Return the [x, y] coordinate for the center point of the cell that contains the specified text.  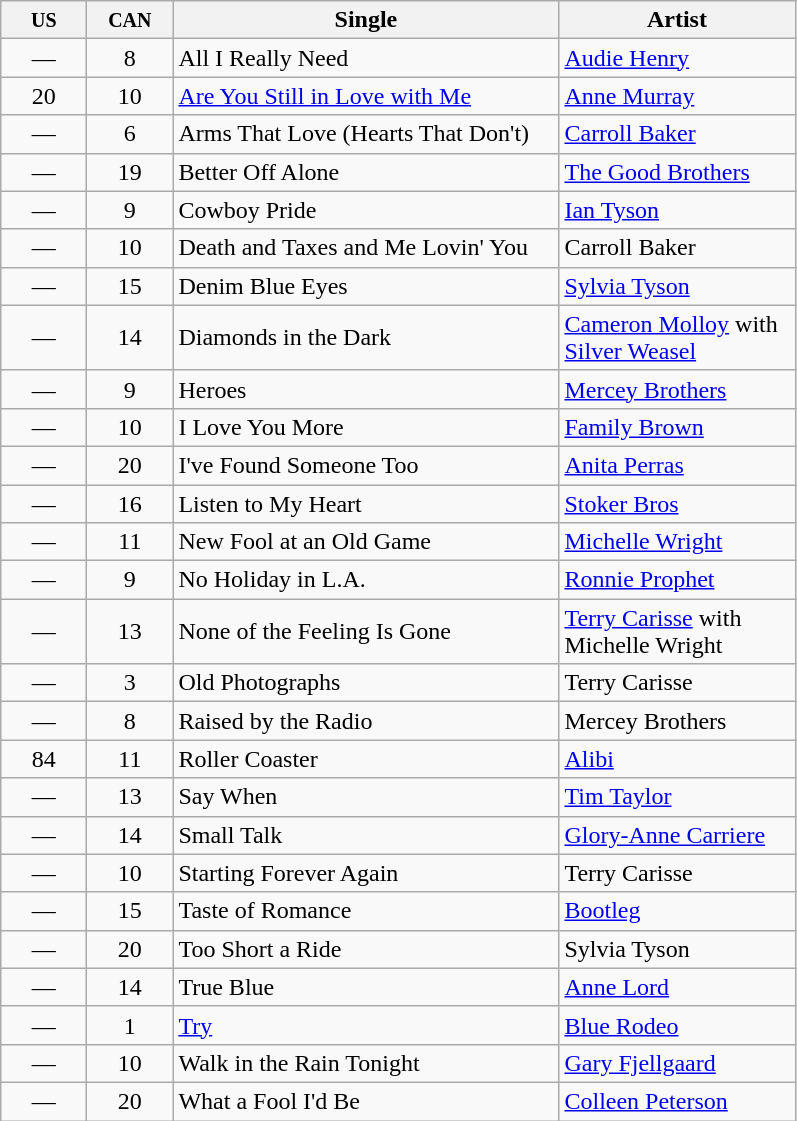
Tim Taylor [677, 797]
Listen to My Heart [366, 503]
US [44, 20]
Arms That Love (Hearts That Don't) [366, 134]
Ian Tyson [677, 210]
All I Really Need [366, 58]
Anita Perras [677, 465]
Diamonds in the Dark [366, 338]
I've Found Someone Too [366, 465]
Single [366, 20]
Starting Forever Again [366, 873]
Old Photographs [366, 683]
Terry Carisse with Michelle Wright [677, 632]
True Blue [366, 987]
Cameron Molloy with Silver Weasel [677, 338]
Small Talk [366, 835]
Death and Taxes and Me Lovin' You [366, 248]
CAN [130, 20]
I Love You More [366, 427]
84 [44, 759]
Family Brown [677, 427]
What a Fool I'd Be [366, 1101]
3 [130, 683]
Blue Rodeo [677, 1025]
Michelle Wright [677, 542]
Stoker Bros [677, 503]
Are You Still in Love with Me [366, 96]
Anne Murray [677, 96]
Heroes [366, 389]
Try [366, 1025]
Say When [366, 797]
Cowboy Pride [366, 210]
Audie Henry [677, 58]
19 [130, 172]
Walk in the Rain Tonight [366, 1063]
Colleen Peterson [677, 1101]
Anne Lord [677, 987]
16 [130, 503]
Denim Blue Eyes [366, 286]
Better Off Alone [366, 172]
Glory-Anne Carriere [677, 835]
Alibi [677, 759]
No Holiday in L.A. [366, 580]
None of the Feeling Is Gone [366, 632]
Ronnie Prophet [677, 580]
Artist [677, 20]
1 [130, 1025]
Too Short a Ride [366, 949]
Bootleg [677, 911]
Raised by the Radio [366, 721]
The Good Brothers [677, 172]
New Fool at an Old Game [366, 542]
Gary Fjellgaard [677, 1063]
6 [130, 134]
Taste of Romance [366, 911]
Roller Coaster [366, 759]
